Return the (x, y) coordinate for the center point of the cell that contains the specified text.  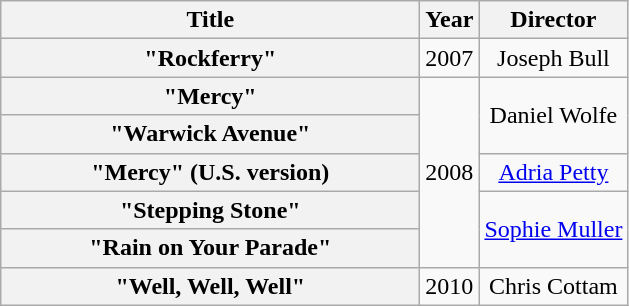
Title (210, 20)
"Mercy" (210, 96)
Adria Petty (554, 172)
"Stepping Stone" (210, 210)
"Warwick Avenue" (210, 134)
Chris Cottam (554, 286)
2008 (450, 172)
"Rain on Your Parade" (210, 248)
Daniel Wolfe (554, 115)
Year (450, 20)
"Well, Well, Well" (210, 286)
Joseph Bull (554, 58)
Sophie Muller (554, 229)
"Mercy" (U.S. version) (210, 172)
"Rockferry" (210, 58)
2010 (450, 286)
Director (554, 20)
2007 (450, 58)
